Return (X, Y) of the center of cell containing provided text 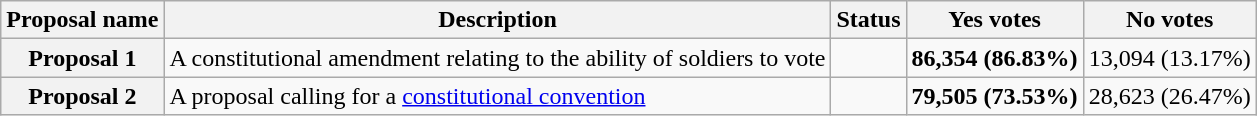
Proposal 1 (82, 58)
Yes votes (994, 20)
13,094 (13.17%) (1170, 58)
Description (498, 20)
Proposal name (82, 20)
A constitutional amendment relating to the ability of soldiers to vote (498, 58)
28,623 (26.47%) (1170, 96)
Proposal 2 (82, 96)
No votes (1170, 20)
79,505 (73.53%) (994, 96)
Status (868, 20)
86,354 (86.83%) (994, 58)
A proposal calling for a constitutional convention (498, 96)
